For the text-containing cell, return its midpoint in [x, y] coordinate format. 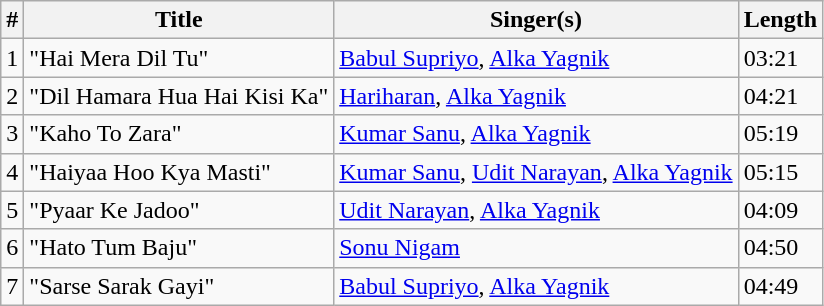
"Hai Mera Dil Tu" [179, 58]
Length [780, 20]
"Kaho To Zara" [179, 134]
05:15 [780, 172]
04:21 [780, 96]
"Pyaar Ke Jadoo" [179, 210]
05:19 [780, 134]
7 [12, 286]
5 [12, 210]
04:09 [780, 210]
Title [179, 20]
"Haiyaa Hoo Kya Masti" [179, 172]
03:21 [780, 58]
# [12, 20]
Hariharan, Alka Yagnik [536, 96]
3 [12, 134]
Kumar Sanu, Alka Yagnik [536, 134]
4 [12, 172]
04:50 [780, 248]
Sonu Nigam [536, 248]
2 [12, 96]
6 [12, 248]
"Hato Tum Baju" [179, 248]
"Dil Hamara Hua Hai Kisi Ka" [179, 96]
"Sarse Sarak Gayi" [179, 286]
04:49 [780, 286]
Udit Narayan, Alka Yagnik [536, 210]
1 [12, 58]
Singer(s) [536, 20]
Kumar Sanu, Udit Narayan, Alka Yagnik [536, 172]
